Scan for the cell matching the given text and deliver its (x, y) coordinate at center. 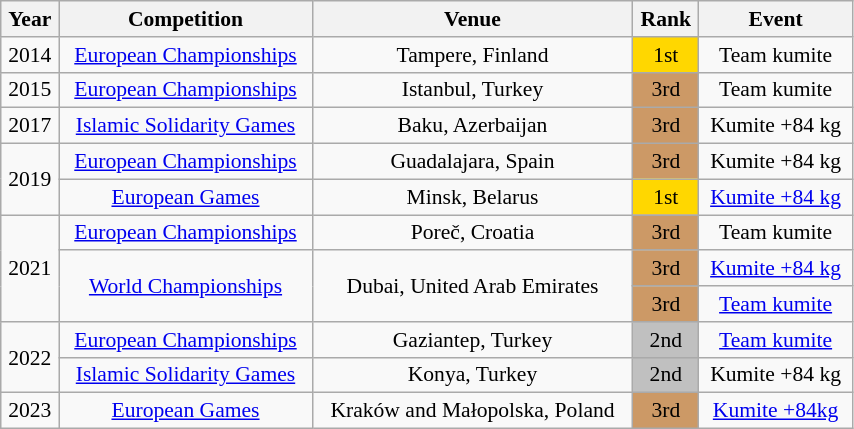
World Championships (186, 286)
Guadalajara, Spain (472, 162)
2014 (30, 55)
Venue (472, 19)
2022 (30, 358)
2023 (30, 411)
2021 (30, 268)
Baku, Azerbaijan (472, 126)
Istanbul, Turkey (472, 90)
Konya, Turkey (472, 375)
2015 (30, 90)
Tampere, Finland (472, 55)
Rank (666, 19)
Dubai, United Arab Emirates (472, 286)
Event (776, 19)
Kraków and Małopolska, Poland (472, 411)
Kumite +84kg (776, 411)
Poreč, Croatia (472, 233)
Gaziantep, Turkey (472, 340)
Minsk, Belarus (472, 197)
Year (30, 19)
2019 (30, 180)
2017 (30, 126)
Competition (186, 19)
